Identify which cell holds the provided text, then report its (X, Y) central coordinate. 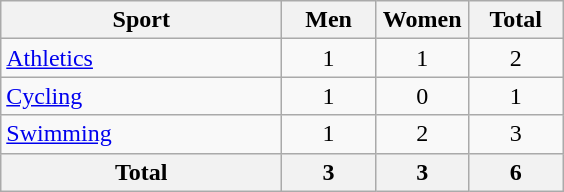
Swimming (142, 134)
Sport (142, 20)
Women (422, 20)
Athletics (142, 58)
0 (422, 96)
Men (329, 20)
Cycling (142, 96)
6 (516, 172)
